For the text-containing cell, return its midpoint in [X, Y] coordinate format. 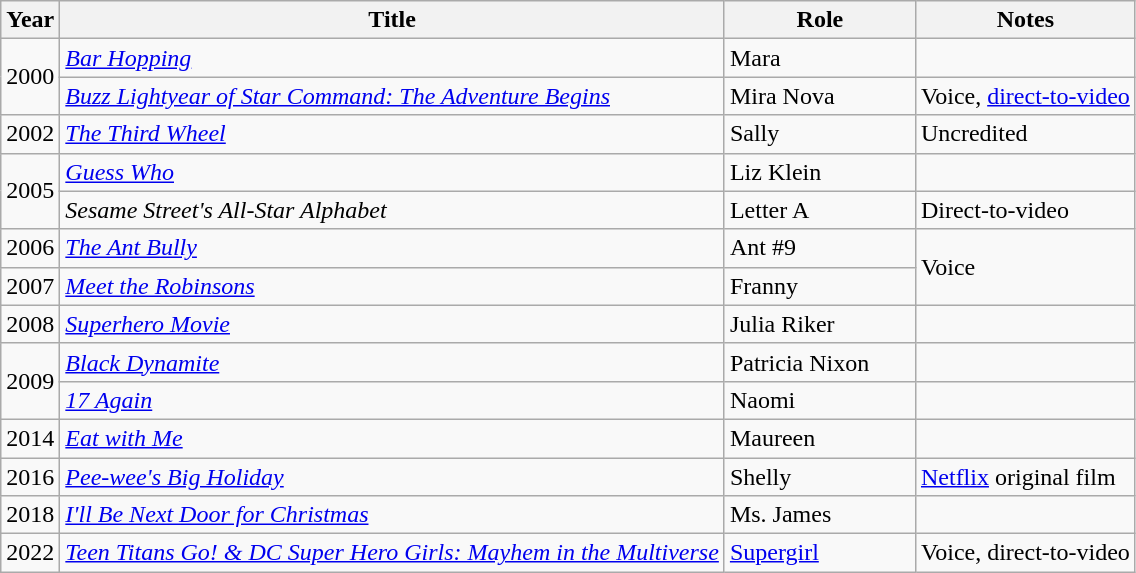
2006 [30, 248]
Sally [820, 134]
Role [820, 20]
Buzz Lightyear of Star Command: The Adventure Begins [392, 96]
2005 [30, 191]
2008 [30, 324]
Maureen [820, 438]
2002 [30, 134]
The Third Wheel [392, 134]
Title [392, 20]
Supergirl [820, 553]
Shelly [820, 477]
Franny [820, 286]
Julia Riker [820, 324]
Notes [1025, 20]
Bar Hopping [392, 58]
Mara [820, 58]
Eat with Me [392, 438]
Naomi [820, 400]
Ant #9 [820, 248]
Black Dynamite [392, 362]
Teen Titans Go! & DC Super Hero Girls: Mayhem in the Multiverse [392, 553]
Liz Klein [820, 172]
2007 [30, 286]
Sesame Street's All-Star Alphabet [392, 210]
Year [30, 20]
Pee-wee's Big Holiday [392, 477]
17 Again [392, 400]
The Ant Bully [392, 248]
Patricia Nixon [820, 362]
Netflix original film [1025, 477]
Uncredited [1025, 134]
2022 [30, 553]
Direct-to-video [1025, 210]
Voice [1025, 267]
2016 [30, 477]
2000 [30, 77]
Meet the Robinsons [392, 286]
Ms. James [820, 515]
Letter A [820, 210]
Guess Who [392, 172]
2018 [30, 515]
I'll Be Next Door for Christmas [392, 515]
2014 [30, 438]
Mira Nova [820, 96]
2009 [30, 381]
Superhero Movie [392, 324]
